Return [X, Y] of the center of cell containing provided text 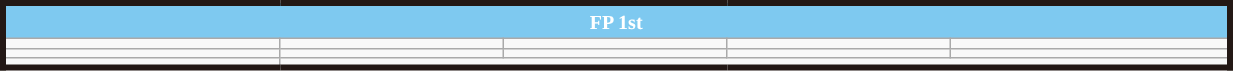
FP 1st [616, 21]
